Search for the cell housing the specified text and yield its [X, Y] center coordinate. 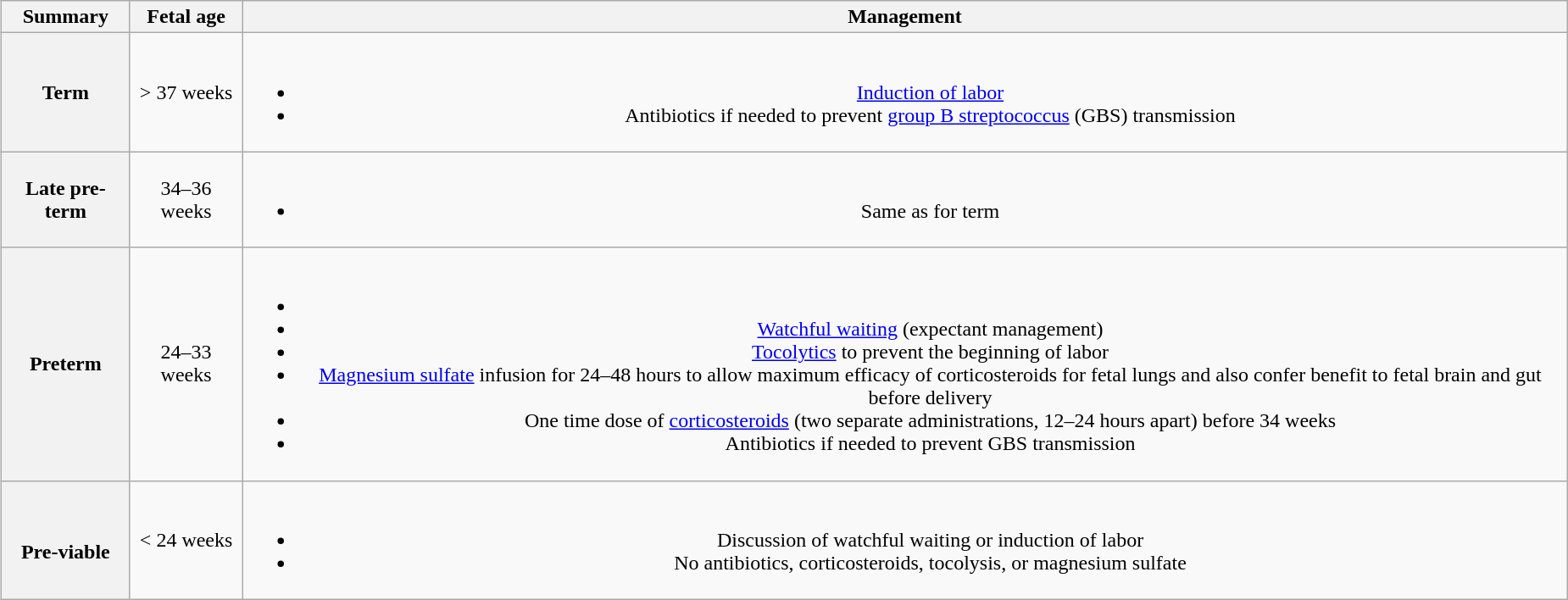
Term [65, 92]
> 37 weeks [186, 92]
Preterm [65, 364]
34–36 weeks [186, 200]
Induction of laborAntibiotics if needed to prevent group B streptococcus (GBS) transmission [905, 92]
Management [905, 17]
Fetal age [186, 17]
Discussion of watchful waiting or induction of laborNo antibiotics, corticosteroids, tocolysis, or magnesium sulfate [905, 540]
Late pre-term [65, 200]
< 24 weeks [186, 540]
Same as for term [905, 200]
24–33 weeks [186, 364]
Pre-viable [65, 540]
Summary [65, 17]
